Extract the (x, y) coordinate from the center of the cell holding the provided text.  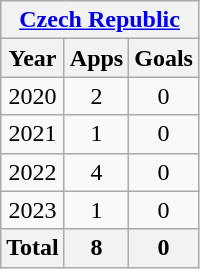
2 (96, 96)
2022 (33, 172)
2021 (33, 134)
Year (33, 58)
2023 (33, 210)
Apps (96, 58)
Czech Republic (100, 20)
8 (96, 248)
Goals (164, 58)
Total (33, 248)
4 (96, 172)
2020 (33, 96)
